Search for the cell housing the specified text and yield its [x, y] center coordinate. 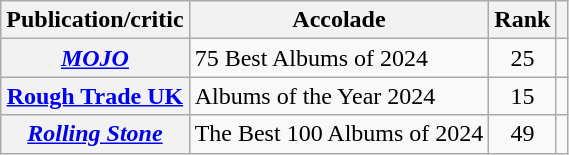
Rank [522, 20]
Rough Trade UK [95, 96]
The Best 100 Albums of 2024 [339, 134]
Albums of the Year 2024 [339, 96]
Publication/critic [95, 20]
Accolade [339, 20]
MOJO [95, 58]
25 [522, 58]
75 Best Albums of 2024 [339, 58]
49 [522, 134]
Rolling Stone [95, 134]
15 [522, 96]
